Detect which cell encompasses the target text, then output its [X, Y] center coordinate. 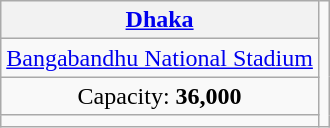
Bangabandhu National Stadium [160, 58]
Capacity: 36,000 [160, 96]
Dhaka [160, 20]
